From the cell containing the given text, extract its center point as [x, y] coordinate. 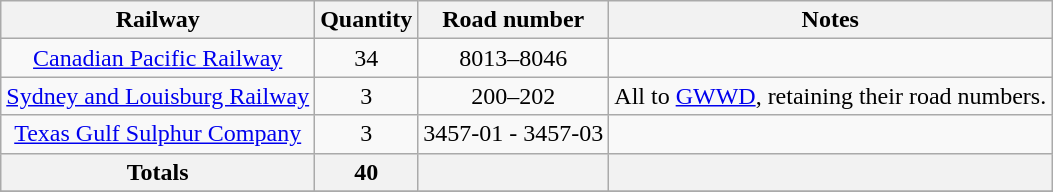
Canadian Pacific Railway [158, 58]
Texas Gulf Sulphur Company [158, 134]
Road number [514, 20]
3457-01 - 3457-03 [514, 134]
200–202 [514, 96]
Quantity [366, 20]
All to GWWD, retaining their road numbers. [830, 96]
Totals [158, 172]
34 [366, 58]
8013–8046 [514, 58]
Sydney and Louisburg Railway [158, 96]
40 [366, 172]
Railway [158, 20]
Notes [830, 20]
